For the text-containing cell, return its midpoint in (x, y) coordinate format. 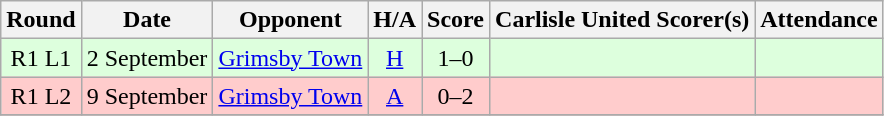
2 September (147, 58)
H/A (395, 20)
0–2 (456, 96)
Attendance (819, 20)
Carlisle United Scorer(s) (622, 20)
R1 L1 (41, 58)
Score (456, 20)
R1 L2 (41, 96)
Opponent (290, 20)
Date (147, 20)
H (395, 58)
A (395, 96)
Round (41, 20)
1–0 (456, 58)
9 September (147, 96)
